Extract the (X, Y) coordinate from the center of the cell holding the provided text.  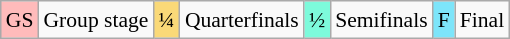
Final (482, 20)
¼ (166, 20)
Quarterfinals (242, 20)
F (444, 20)
GS (20, 20)
Group stage (96, 20)
½ (317, 20)
Semifinals (381, 20)
